Find where the given text appears and provide that cell's center as [x, y] coordinate. 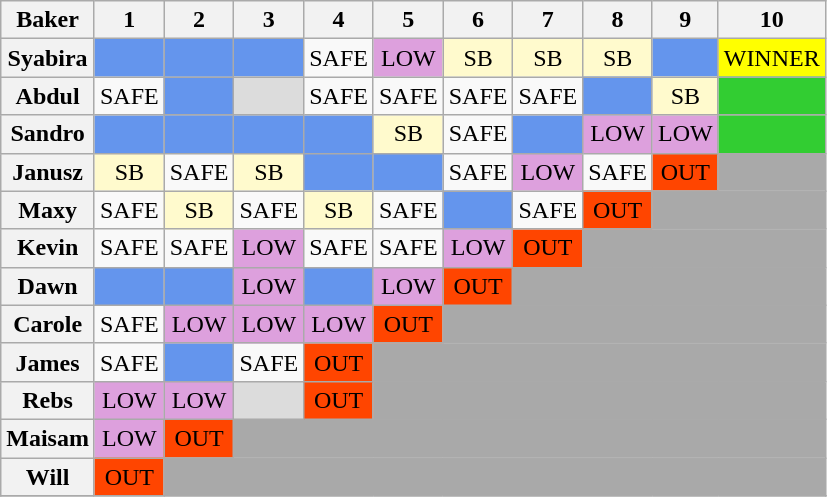
3 [269, 20]
Kevin [48, 248]
Sandro [48, 134]
6 [478, 20]
9 [685, 20]
2 [199, 20]
WINNER [772, 58]
Abdul [48, 96]
Rebs [48, 400]
Carole [48, 324]
Will [48, 477]
4 [339, 20]
Syabira [48, 58]
Maisam [48, 438]
Dawn [48, 286]
8 [618, 20]
7 [548, 20]
Maxy [48, 210]
10 [772, 20]
James [48, 362]
5 [408, 20]
1 [129, 20]
Baker [48, 20]
Janusz [48, 172]
